Scan for the cell matching the given text and deliver its [x, y] coordinate at center. 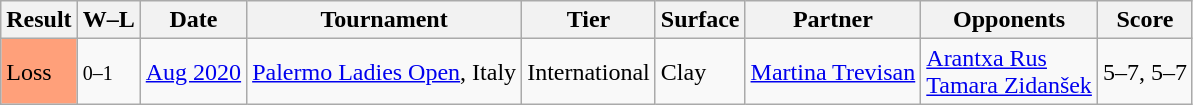
Clay [700, 72]
Partner [833, 20]
International [589, 72]
Loss [39, 72]
Arantxa Rus Tamara Zidanšek [1010, 72]
Date [193, 20]
Result [39, 20]
Score [1144, 20]
Martina Trevisan [833, 72]
W–L [108, 20]
Palermo Ladies Open, Italy [384, 72]
Tournament [384, 20]
Tier [589, 20]
0–1 [108, 72]
Aug 2020 [193, 72]
Surface [700, 20]
Opponents [1010, 20]
5–7, 5–7 [1144, 72]
